From the cell containing the given text, extract its center point as (X, Y) coordinate. 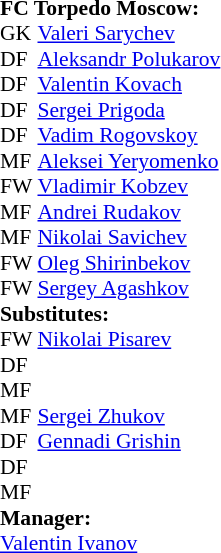
GK (19, 33)
Sergei Prigoda (130, 110)
Vadim Rogovskoy (130, 135)
Aleksandr Polukarov (130, 59)
Aleksei Yeryomenko (130, 161)
Andrei Rudakov (130, 212)
Nikolai Savichev (130, 237)
Vladimir Kobzev (130, 187)
Manager: (110, 518)
Nikolai Pisarev (130, 339)
Gennadi Grishin (130, 441)
Substitutes: (110, 314)
Valeri Sarychev (130, 33)
Oleg Shirinbekov (130, 263)
Sergei Zhukov (130, 416)
Sergey Agashkov (130, 289)
Valentin Kovach (130, 85)
